Determine the [x, y] coordinate at the center of the cell enclosing the given text.  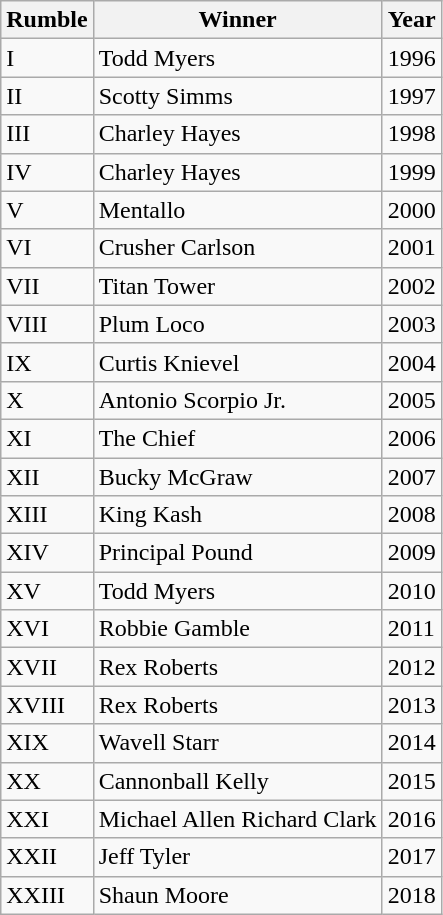
The Chief [238, 438]
1998 [412, 134]
2014 [412, 743]
XXII [47, 857]
Robbie Gamble [238, 629]
1996 [412, 58]
Jeff Tyler [238, 857]
Mentallo [238, 210]
VII [47, 286]
Crusher Carlson [238, 248]
XI [47, 438]
1999 [412, 172]
XX [47, 781]
XIX [47, 743]
2010 [412, 591]
I [47, 58]
Rumble [47, 20]
XVIII [47, 705]
2009 [412, 553]
XXI [47, 819]
XVI [47, 629]
Scotty Simms [238, 96]
2013 [412, 705]
XV [47, 591]
2002 [412, 286]
Cannonball Kelly [238, 781]
XIV [47, 553]
XXIII [47, 895]
Michael Allen Richard Clark [238, 819]
Curtis Knievel [238, 362]
XII [47, 477]
VIII [47, 324]
2008 [412, 515]
Bucky McGraw [238, 477]
X [47, 400]
IX [47, 362]
2005 [412, 400]
Shaun Moore [238, 895]
2012 [412, 667]
II [47, 96]
2001 [412, 248]
2017 [412, 857]
III [47, 134]
2018 [412, 895]
IV [47, 172]
Wavell Starr [238, 743]
2016 [412, 819]
Antonio Scorpio Jr. [238, 400]
XVII [47, 667]
Titan Tower [238, 286]
2011 [412, 629]
XIII [47, 515]
Year [412, 20]
1997 [412, 96]
2000 [412, 210]
2004 [412, 362]
2015 [412, 781]
Plum Loco [238, 324]
V [47, 210]
2007 [412, 477]
VI [47, 248]
King Kash [238, 515]
2006 [412, 438]
2003 [412, 324]
Principal Pound [238, 553]
Winner [238, 20]
